Scan for the cell matching the given text and deliver its (x, y) coordinate at center. 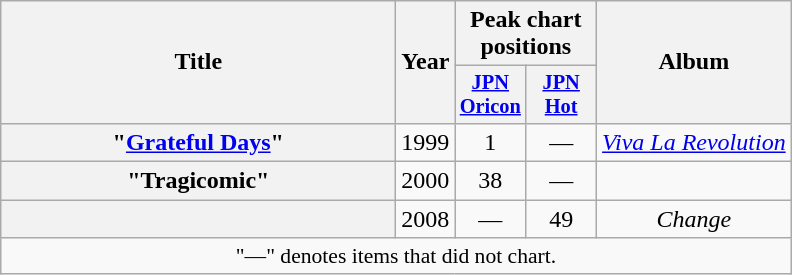
"Tragicomic" (198, 181)
"Grateful Days" (198, 142)
Change (694, 219)
Title (198, 62)
38 (490, 181)
Peak chart positions (526, 34)
49 (562, 219)
JPNHot (562, 95)
Year (426, 62)
2000 (426, 181)
Album (694, 62)
2008 (426, 219)
JPNOricon (490, 95)
"—" denotes items that did not chart. (396, 256)
Viva La Revolution (694, 142)
1999 (426, 142)
1 (490, 142)
